Find where the given text appears and provide that cell's center as [x, y] coordinate. 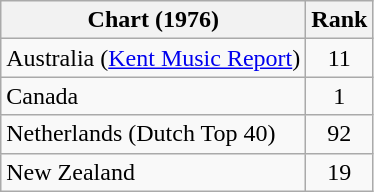
Canada [154, 96]
Netherlands (Dutch Top 40) [154, 134]
Chart (1976) [154, 20]
11 [340, 58]
19 [340, 172]
Australia (Kent Music Report) [154, 58]
Rank [340, 20]
New Zealand [154, 172]
92 [340, 134]
1 [340, 96]
